Output the (X, Y) coordinate of the center of the cell containing the given text.  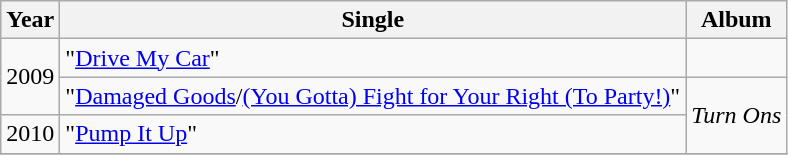
"Pump It Up" (373, 134)
"Damaged Goods/(You Gotta) Fight for Your Right (To Party!)" (373, 96)
Turn Ons (736, 115)
Year (30, 20)
2010 (30, 134)
Single (373, 20)
2009 (30, 77)
"Drive My Car" (373, 58)
Album (736, 20)
